Pinpoint the cell where the given text exists, returning its [x, y] midpoint coordinate. 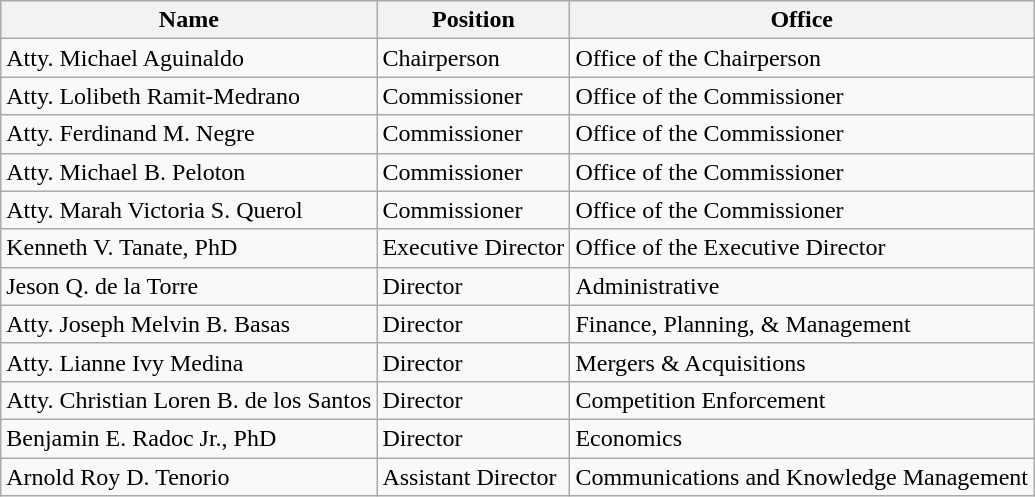
Kenneth V. Tanate, PhD [189, 248]
Office [802, 20]
Arnold Roy D. Tenorio [189, 477]
Name [189, 20]
Executive Director [474, 248]
Position [474, 20]
Office of the Chairperson [802, 58]
Atty. Marah Victoria S. Querol [189, 210]
Atty. Joseph Melvin B. Basas [189, 324]
Office of the Executive Director [802, 248]
Competition Enforcement [802, 400]
Jeson Q. de la Torre [189, 286]
Atty. Michael B. Peloton [189, 172]
Atty. Ferdinand M. Negre [189, 134]
Administrative [802, 286]
Assistant Director [474, 477]
Atty. Christian Loren B. de los Santos [189, 400]
Benjamin E. Radoc Jr., PhD [189, 438]
Communications and Knowledge Management [802, 477]
Atty. Michael Aguinaldo [189, 58]
Chairperson [474, 58]
Atty. Lolibeth Ramit-Medrano [189, 96]
Mergers & Acquisitions [802, 362]
Atty. Lianne Ivy Medina [189, 362]
Economics [802, 438]
Finance, Planning, & Management [802, 324]
